Capture the cell that displays the provided text and extract its [x, y] central coordinate. 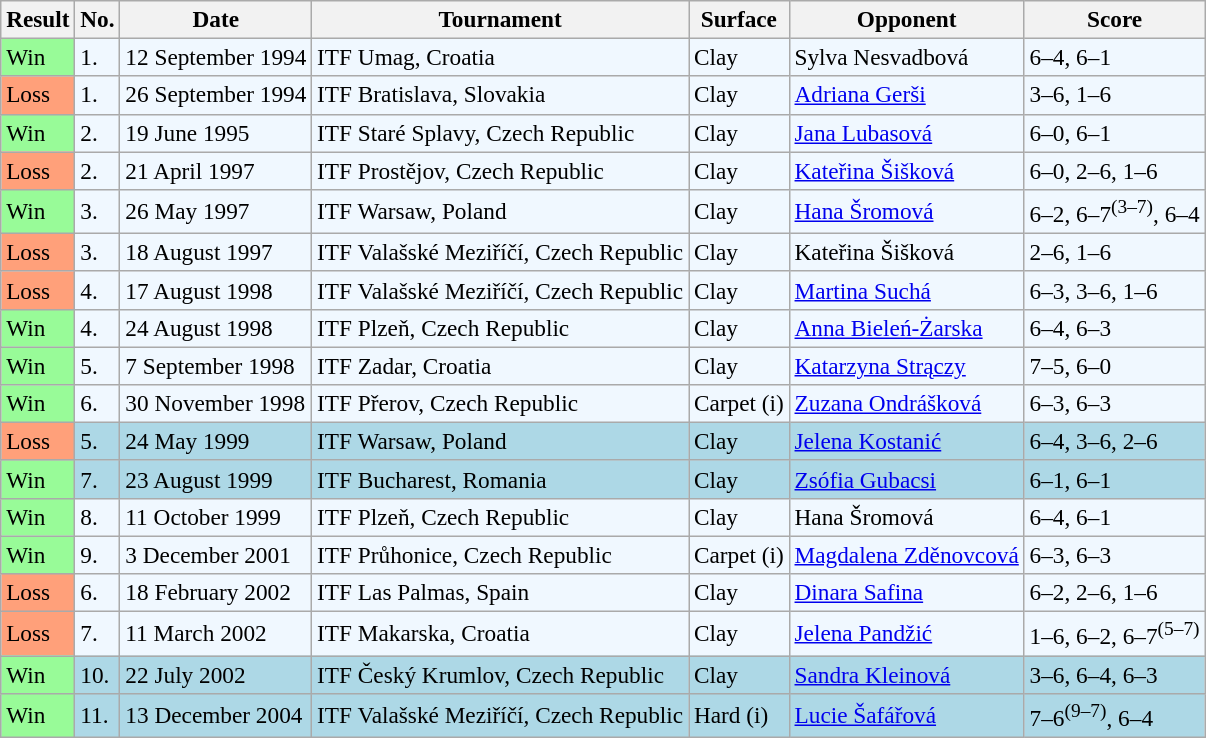
Anna Bieleń-Żarska [906, 328]
2–6, 1–6 [1114, 252]
18 February 2002 [216, 592]
Martina Suchá [906, 290]
6–2, 6–7(3–7), 6–4 [1114, 211]
10. [98, 674]
Jana Lubasová [906, 133]
6–4, 6–3 [1114, 328]
Jelena Pandžić [906, 633]
8. [98, 517]
ITF Makarska, Croatia [500, 633]
Tournament [500, 19]
6–0, 2–6, 1–6 [1114, 170]
21 April 1997 [216, 170]
13 December 2004 [216, 715]
Opponent [906, 19]
ITF Bucharest, Romania [500, 479]
3–6, 6–4, 6–3 [1114, 674]
11. [98, 715]
Katarzyna Strączy [906, 366]
Zsófia Gubacsi [906, 479]
1–6, 6–2, 6–7(5–7) [1114, 633]
26 May 1997 [216, 211]
23 August 1999 [216, 479]
Dinara Safina [906, 592]
26 September 1994 [216, 95]
ITF Umag, Croatia [500, 57]
6–1, 6–1 [1114, 479]
ITF Prostějov, Czech Republic [500, 170]
Surface [740, 19]
ITF Přerov, Czech Republic [500, 403]
Sylva Nesvadbová [906, 57]
3–6, 1–6 [1114, 95]
18 August 1997 [216, 252]
11 October 1999 [216, 517]
11 March 2002 [216, 633]
22 July 2002 [216, 674]
Zuzana Ondrášková [906, 403]
6–4, 3–6, 2–6 [1114, 441]
6–2, 2–6, 1–6 [1114, 592]
3 December 2001 [216, 554]
ITF Průhonice, Czech Republic [500, 554]
Magdalena Zděnovcová [906, 554]
24 August 1998 [216, 328]
ITF Zadar, Croatia [500, 366]
Jelena Kostanić [906, 441]
19 June 1995 [216, 133]
ITF Český Krumlov, Czech Republic [500, 674]
Adriana Gerši [906, 95]
6–3, 3–6, 1–6 [1114, 290]
Score [1114, 19]
ITF Staré Splavy, Czech Republic [500, 133]
Result [38, 19]
7 September 1998 [216, 366]
Sandra Kleinová [906, 674]
ITF Bratislava, Slovakia [500, 95]
7–6(9–7), 6–4 [1114, 715]
ITF Las Palmas, Spain [500, 592]
7–5, 6–0 [1114, 366]
12 September 1994 [216, 57]
6–0, 6–1 [1114, 133]
No. [98, 19]
30 November 1998 [216, 403]
24 May 1999 [216, 441]
Hard (i) [740, 715]
17 August 1998 [216, 290]
Lucie Šafářová [906, 715]
Date [216, 19]
9. [98, 554]
